Detect which cell encompasses the target text, then output its (x, y) center coordinate. 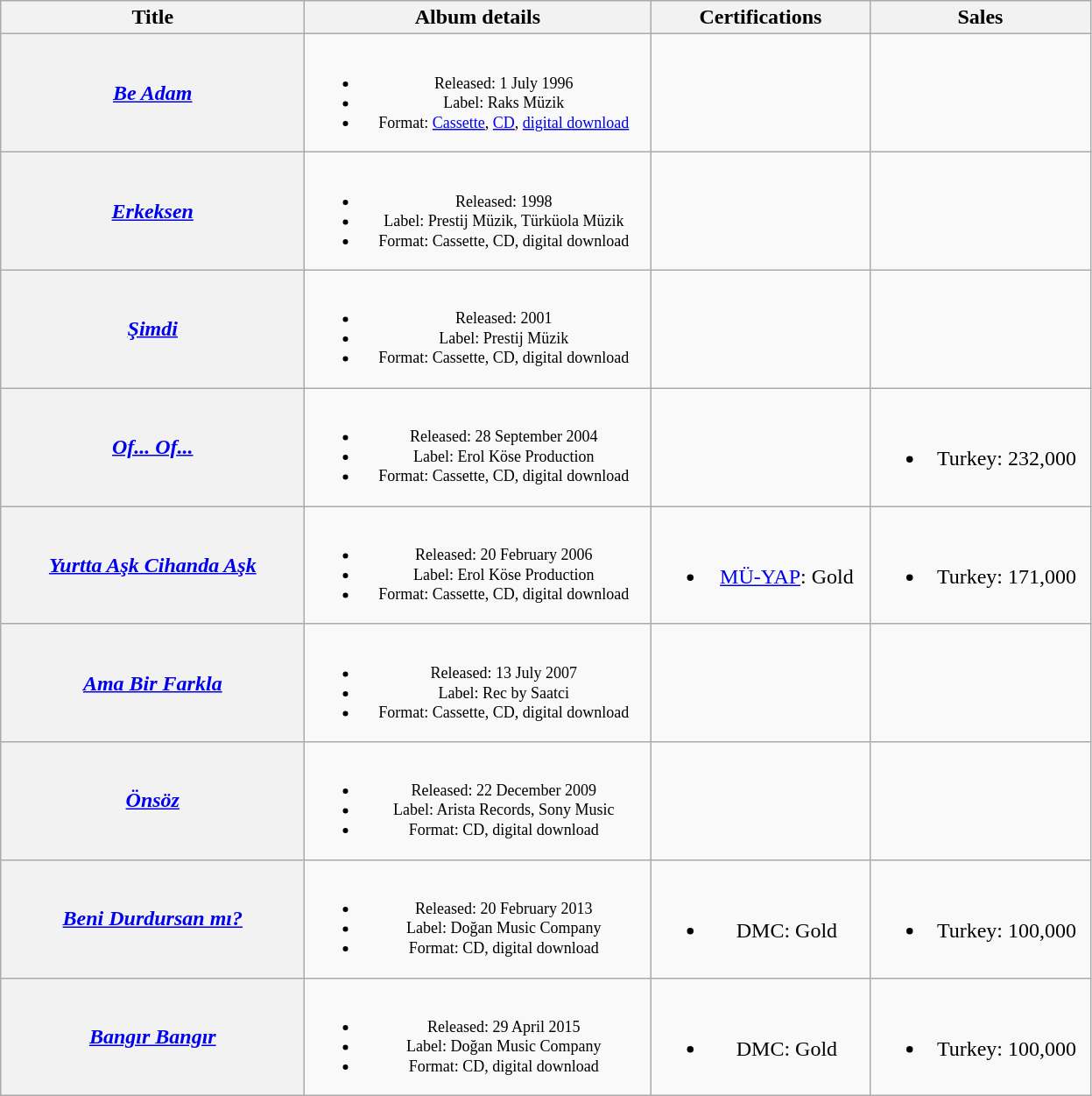
Be Adam (152, 93)
Released: 29 April 2015Label: Doğan Music CompanyFormat: CD, digital download (478, 1037)
MÜ-YAP: Gold (760, 566)
Şimdi (152, 329)
Yurtta Aşk Cihanda Aşk (152, 566)
Released: 28 September 2004Label: Erol Köse ProductionFormat: Cassette, CD, digital download (478, 447)
Erkeksen (152, 210)
Bangır Bangır (152, 1037)
Released: 20 February 2013Label: Doğan Music CompanyFormat: CD, digital download (478, 920)
Ama Bir Farkla (152, 683)
Turkey: 171,000 (981, 566)
Released: 1998Label: Prestij Müzik, Türküola MüzikFormat: Cassette, CD, digital download (478, 210)
Beni Durdursan mı? (152, 920)
Önsöz (152, 801)
Title (152, 18)
Album details (478, 18)
Released: 13 July 2007Label: Rec by SaatciFormat: Cassette, CD, digital download (478, 683)
Released: 20 February 2006Label: Erol Köse ProductionFormat: Cassette, CD, digital download (478, 566)
Released: 22 December 2009Label: Arista Records, Sony MusicFormat: CD, digital download (478, 801)
Turkey: 232,000 (981, 447)
Sales (981, 18)
Released: 1 July 1996Label: Raks MüzikFormat: Cassette, CD, digital download (478, 93)
Of... Of... (152, 447)
Released: 2001Label: Prestij MüzikFormat: Cassette, CD, digital download (478, 329)
Certifications (760, 18)
